Scan for the cell matching the given text and deliver its [x, y] coordinate at center. 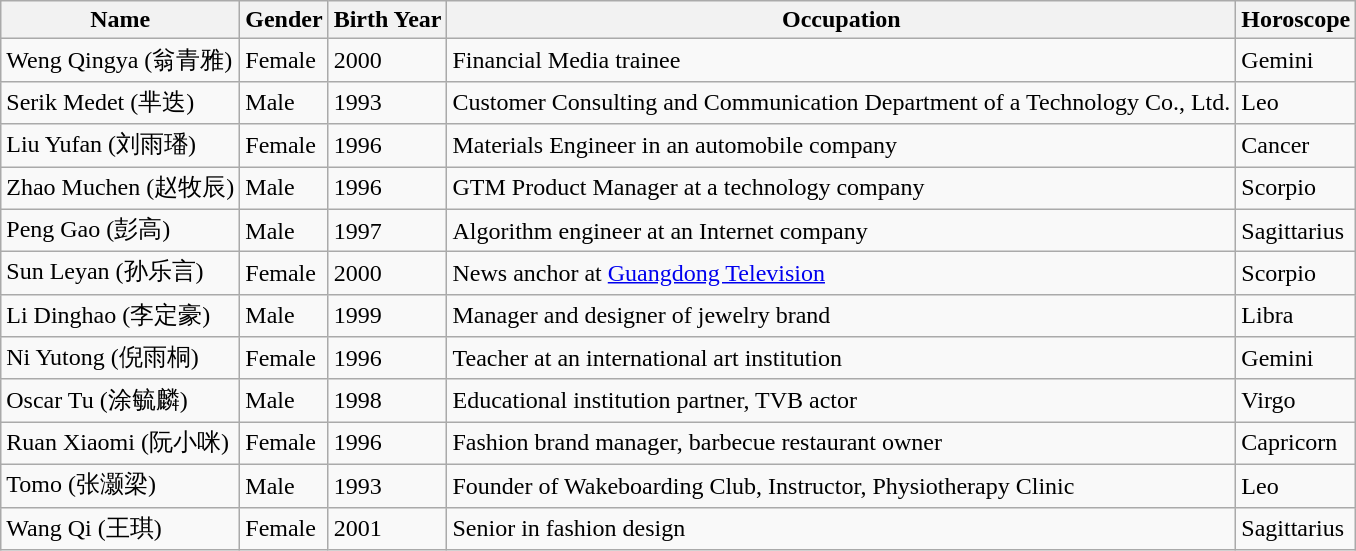
Weng Qingya (翁青雅) [120, 60]
Tomo (张灏梁) [120, 486]
Senior in fashion design [842, 528]
Horoscope [1296, 20]
Gender [284, 20]
1997 [388, 230]
Occupation [842, 20]
Capricorn [1296, 444]
Liu Yufan (刘雨璠) [120, 146]
Wang Qi (王琪) [120, 528]
Customer Consulting and Communication Department of a Technology Co., Ltd. [842, 102]
News anchor at Guangdong Television [842, 274]
Zhao Muchen (赵牧辰) [120, 188]
Virgo [1296, 400]
Teacher at an international art institution [842, 358]
Oscar Tu (涂毓麟) [120, 400]
2001 [388, 528]
Ni Yutong (倪雨桐) [120, 358]
Cancer [1296, 146]
Li Dinghao (李定豪) [120, 316]
Name [120, 20]
Libra [1296, 316]
1998 [388, 400]
Serik Medet (芈迭) [120, 102]
1999 [388, 316]
Financial Media trainee [842, 60]
Algorithm engineer at an Internet company [842, 230]
GTM Product Manager at a technology company [842, 188]
Birth Year [388, 20]
Peng Gao (彭高) [120, 230]
Fashion brand manager, barbecue restaurant owner [842, 444]
Sun Leyan (孙乐言) [120, 274]
Ruan Xiaomi (阮小咪) [120, 444]
Manager and designer of jewelry brand [842, 316]
Founder of Wakeboarding Club, Instructor, Physiotherapy Clinic [842, 486]
Materials Engineer in an automobile company [842, 146]
Educational institution partner, TVB actor [842, 400]
